Locate the cell with the specified text and output its (x, y) center coordinate. 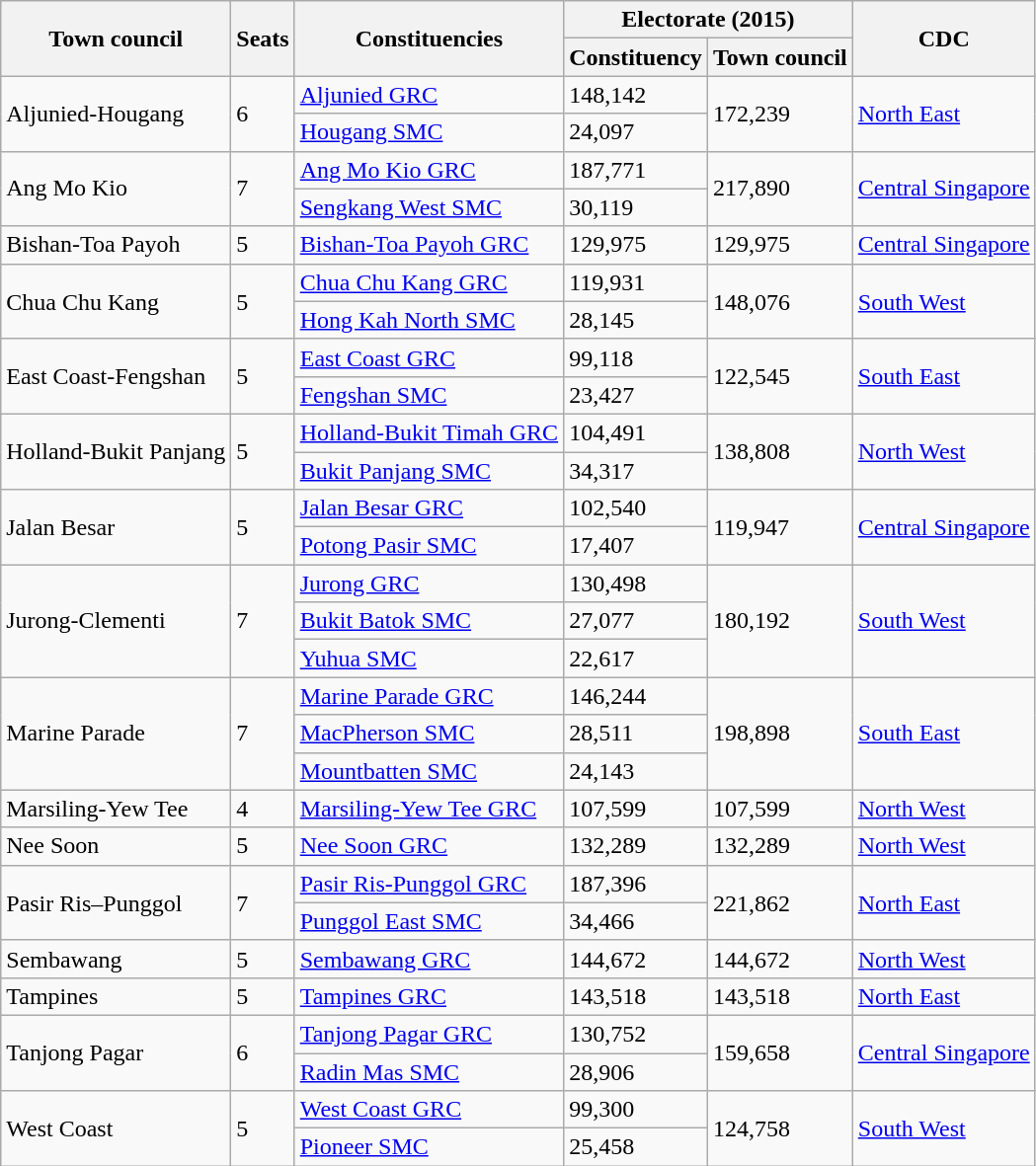
221,862 (780, 902)
Mountbatten SMC (429, 771)
198,898 (780, 734)
Punggol East SMC (429, 921)
Bishan-Toa Payoh GRC (429, 245)
28,906 (636, 1071)
124,758 (780, 1128)
217,890 (780, 189)
130,752 (636, 1034)
Yuhua SMC (429, 659)
West Coast (117, 1128)
Marine Parade GRC (429, 696)
Marine Parade (117, 734)
Tanjong Pagar GRC (429, 1034)
Jalan Besar (117, 527)
148,076 (780, 301)
159,658 (780, 1052)
104,491 (636, 432)
Aljunied-Hougang (117, 114)
Tampines GRC (429, 996)
Electorate (2015) (709, 20)
28,145 (636, 320)
Pioneer SMC (429, 1147)
23,427 (636, 395)
130,498 (636, 583)
Holland-Bukit Panjang (117, 451)
Jurong GRC (429, 583)
119,947 (780, 527)
102,540 (636, 508)
Constituencies (429, 39)
West Coast GRC (429, 1110)
Radin Mas SMC (429, 1071)
Ang Mo Kio (117, 189)
187,771 (636, 170)
28,511 (636, 734)
Chua Chu Kang (117, 301)
99,118 (636, 357)
Chua Chu Kang GRC (429, 282)
CDC (944, 39)
Bukit Panjang SMC (429, 471)
Marsiling-Yew Tee GRC (429, 809)
27,077 (636, 621)
34,466 (636, 921)
180,192 (780, 621)
Pasir Ris-Punggol GRC (429, 884)
Tanjong Pagar (117, 1052)
24,143 (636, 771)
East Coast-Fengshan (117, 376)
Fengshan SMC (429, 395)
172,239 (780, 114)
Jurong-Clementi (117, 621)
Bukit Batok SMC (429, 621)
25,458 (636, 1147)
30,119 (636, 207)
Pasir Ris–Punggol (117, 902)
17,407 (636, 546)
122,545 (780, 376)
Tampines (117, 996)
146,244 (636, 696)
MacPherson SMC (429, 734)
Hougang SMC (429, 132)
138,808 (780, 451)
Marsiling-Yew Tee (117, 809)
East Coast GRC (429, 357)
Constituency (636, 57)
Nee Soon (117, 846)
Sembawang (117, 959)
Sembawang GRC (429, 959)
Hong Kah North SMC (429, 320)
Nee Soon GRC (429, 846)
Aljunied GRC (429, 95)
119,931 (636, 282)
22,617 (636, 659)
Sengkang West SMC (429, 207)
24,097 (636, 132)
148,142 (636, 95)
Bishan-Toa Payoh (117, 245)
4 (263, 809)
187,396 (636, 884)
Jalan Besar GRC (429, 508)
99,300 (636, 1110)
Ang Mo Kio GRC (429, 170)
Seats (263, 39)
Holland-Bukit Timah GRC (429, 432)
34,317 (636, 471)
Potong Pasir SMC (429, 546)
